From the cell containing the given text, extract its center point as [x, y] coordinate. 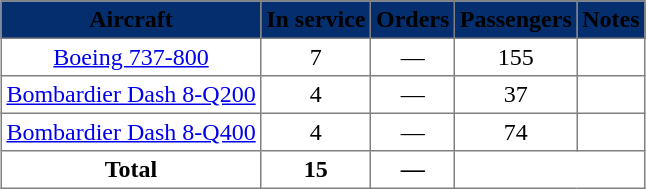
Aircraft [131, 20]
74 [516, 132]
Passengers [516, 20]
Boeing 737-800 [131, 57]
Orders [413, 20]
155 [516, 57]
In service [316, 20]
37 [516, 95]
Bombardier Dash 8-Q200 [131, 95]
Total [131, 170]
7 [316, 57]
15 [316, 170]
Bombardier Dash 8-Q400 [131, 132]
Notes [611, 20]
